Determine the (X, Y) coordinate at the center of the cell enclosing the given text.  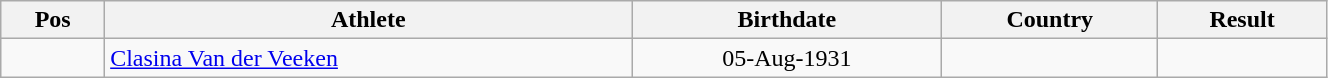
Pos (53, 20)
Birthdate (787, 20)
Country (1050, 20)
05-Aug-1931 (787, 58)
Result (1242, 20)
Athlete (368, 20)
Clasina Van der Veeken (368, 58)
